Output the (x, y) coordinate of the center of the cell containing the given text.  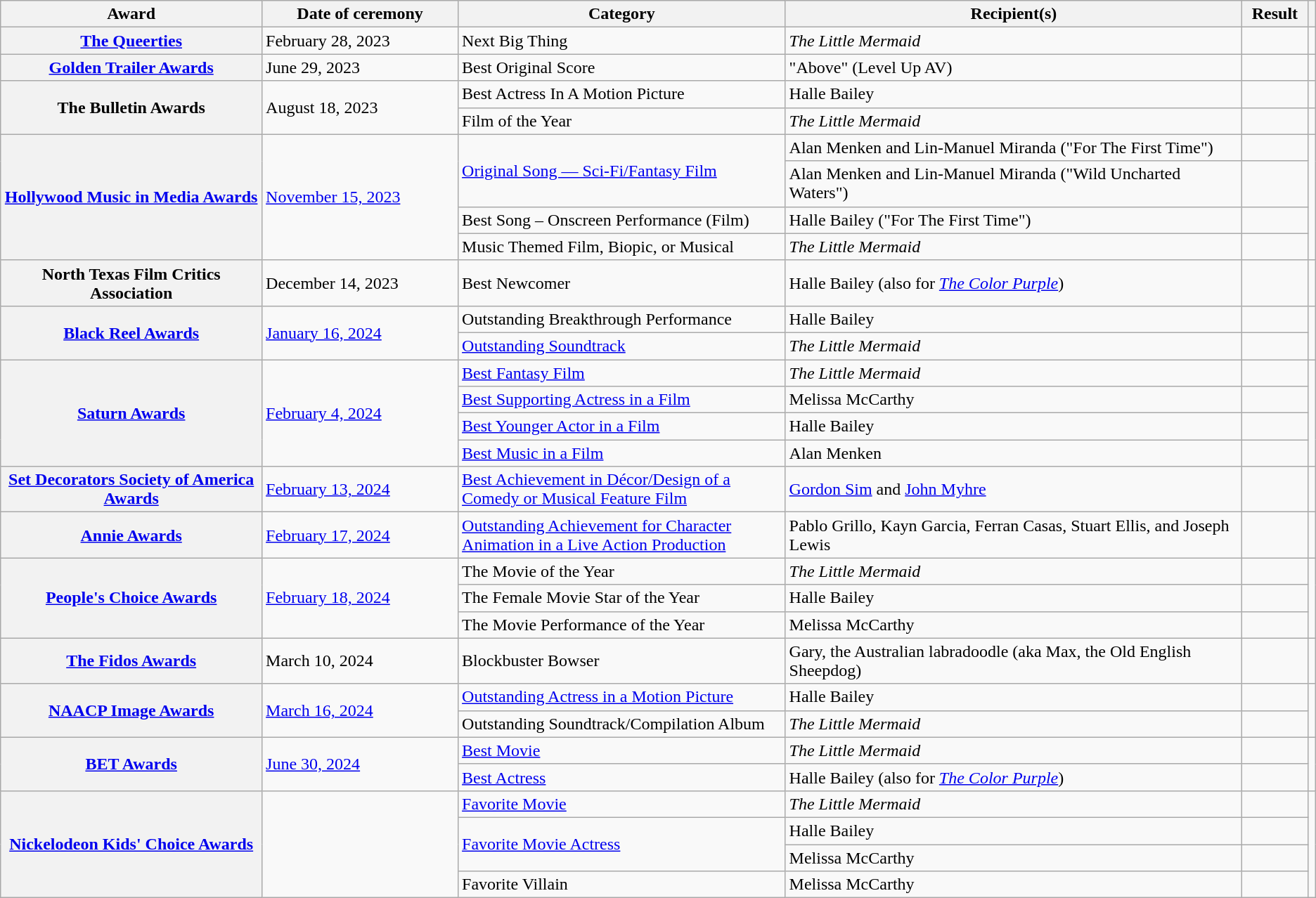
Golden Trailer Awards (131, 67)
February 13, 2024 (360, 489)
Gordon Sim and John Myhre (1014, 489)
February 28, 2023 (360, 41)
February 18, 2024 (360, 598)
March 16, 2024 (360, 710)
Outstanding Breakthrough Performance (622, 319)
Alan Menken (1014, 453)
Alan Menken and Lin-Manuel Miranda ("For The First Time") (1014, 148)
Best Supporting Actress in a Film (622, 400)
Favorite Movie Actress (622, 844)
August 18, 2023 (360, 108)
Halle Bailey ("For The First Time") (1014, 220)
Best Music in a Film (622, 453)
February 4, 2024 (360, 413)
Best Movie (622, 750)
January 16, 2024 (360, 332)
February 17, 2024 (360, 535)
The Female Movie Star of the Year (622, 598)
The Bulletin Awards (131, 108)
Outstanding Actress in a Motion Picture (622, 697)
Annie Awards (131, 535)
Outstanding Soundtrack (622, 346)
Recipient(s) (1014, 14)
Best Newcomer (622, 282)
Favorite Movie (622, 804)
Music Themed Film, Biopic, or Musical (622, 247)
Set Decorators Society of America Awards (131, 489)
Best Fantasy Film (622, 373)
Black Reel Awards (131, 332)
Film of the Year (622, 121)
Pablo Grillo, Kayn Garcia, Ferran Casas, Stuart Ellis, and Joseph Lewis (1014, 535)
Category (622, 14)
Original Song — Sci-Fi/Fantasy Film (622, 170)
The Queerties (131, 41)
Outstanding Achievement for Character Animation in a Live Action Production (622, 535)
Favorite Villain (622, 885)
BET Awards (131, 764)
NAACP Image Awards (131, 710)
Best Actress (622, 777)
"Above" (Level Up AV) (1014, 67)
Best Actress In A Motion Picture (622, 94)
People's Choice Awards (131, 598)
Date of ceremony (360, 14)
Award (131, 14)
Best Younger Actor in a Film (622, 427)
June 30, 2024 (360, 764)
Best Original Score (622, 67)
Next Big Thing (622, 41)
North Texas Film Critics Association (131, 282)
Gary, the Australian labradoodle (aka Max, the Old English Sheepdog) (1014, 661)
Result (1275, 14)
December 14, 2023 (360, 282)
Alan Menken and Lin-Manuel Miranda ("Wild Uncharted Waters") (1014, 184)
November 15, 2023 (360, 197)
Nickelodeon Kids' Choice Awards (131, 844)
Best Song – Onscreen Performance (Film) (622, 220)
The Movie of the Year (622, 571)
Blockbuster Bowser (622, 661)
June 29, 2023 (360, 67)
Best Achievement in Décor/Design of a Comedy or Musical Feature Film (622, 489)
Hollywood Music in Media Awards (131, 197)
Saturn Awards (131, 413)
The Movie Performance of the Year (622, 625)
The Fidos Awards (131, 661)
Outstanding Soundtrack/Compilation Album (622, 724)
March 10, 2024 (360, 661)
